Output the (X, Y) coordinate of the center of the cell containing the given text.  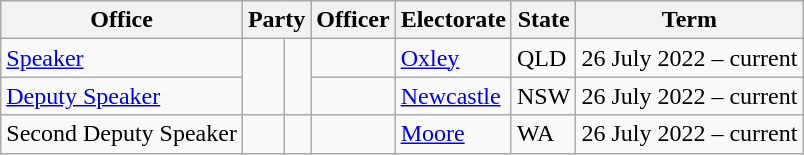
Newcastle (453, 96)
Party (276, 20)
QLD (543, 58)
Officer (353, 20)
Moore (453, 134)
Speaker (122, 58)
Electorate (453, 20)
Office (122, 20)
Deputy Speaker (122, 96)
Second Deputy Speaker (122, 134)
State (543, 20)
WA (543, 134)
NSW (543, 96)
Term (690, 20)
Oxley (453, 58)
